From the cell containing the given text, extract its center point as (X, Y) coordinate. 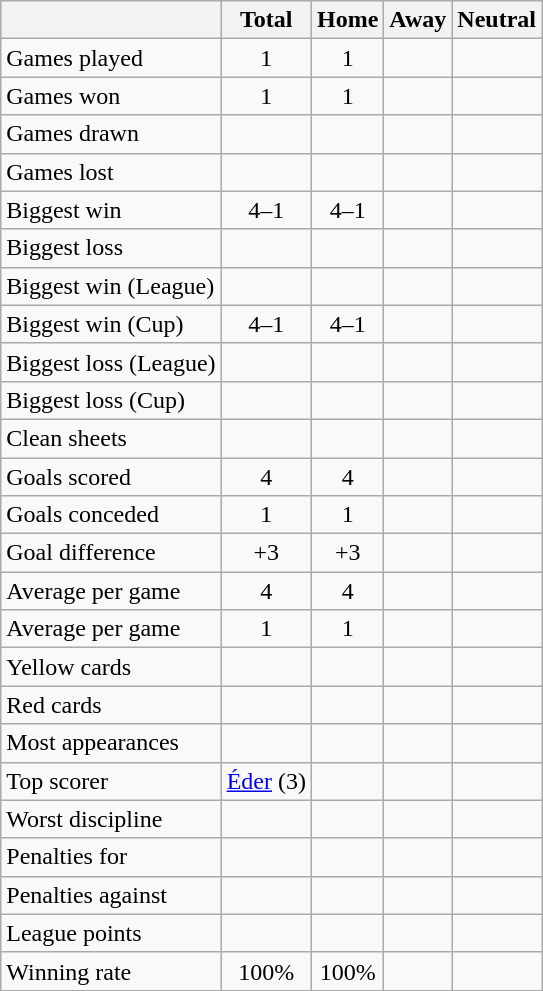
Biggest win (111, 210)
Neutral (497, 20)
Éder (3) (266, 781)
Red cards (111, 705)
Goals conceded (111, 515)
Winning rate (111, 971)
Games played (111, 58)
Worst discipline (111, 819)
Clean sheets (111, 438)
Most appearances (111, 743)
Games drawn (111, 134)
Total (266, 20)
Goals scored (111, 477)
Penalties for (111, 857)
Games won (111, 96)
Home (347, 20)
Biggest loss (League) (111, 362)
Biggest loss (Cup) (111, 400)
Goal difference (111, 553)
Biggest win (League) (111, 286)
Biggest loss (111, 248)
Games lost (111, 172)
Penalties against (111, 895)
Away (418, 20)
Biggest win (Cup) (111, 324)
Yellow cards (111, 667)
Top scorer (111, 781)
League points (111, 933)
